Detect which cell encompasses the target text, then output its (X, Y) center coordinate. 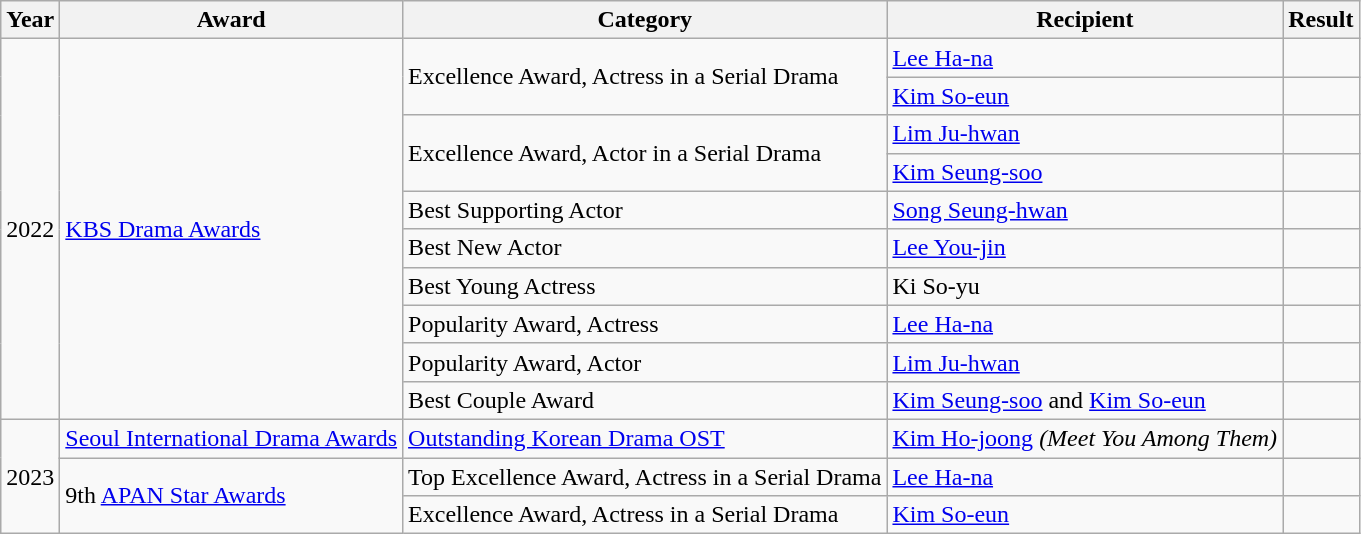
Year (30, 20)
Award (232, 20)
Popularity Award, Actress (645, 324)
Result (1321, 20)
Kim Ho-joong (Meet You Among Them) (1085, 438)
Best Young Actress (645, 286)
Song Seung-hwan (1085, 210)
2022 (30, 230)
Ki So-yu (1085, 286)
9th APAN Star Awards (232, 496)
Excellence Award, Actor in a Serial Drama (645, 153)
Best Couple Award (645, 400)
Lee You-jin (1085, 248)
Best Supporting Actor (645, 210)
2023 (30, 476)
Popularity Award, Actor (645, 362)
KBS Drama Awards (232, 230)
Best New Actor (645, 248)
Category (645, 20)
Kim Seung-soo and Kim So-eun (1085, 400)
Outstanding Korean Drama OST (645, 438)
Top Excellence Award, Actress in a Serial Drama (645, 477)
Kim Seung-soo (1085, 172)
Seoul International Drama Awards (232, 438)
Recipient (1085, 20)
